Locate the cell with the specified text and output its (x, y) center coordinate. 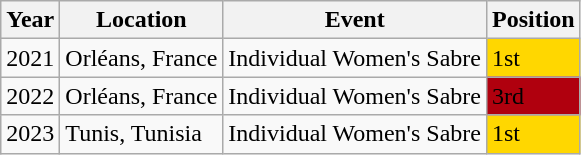
2022 (30, 96)
Event (355, 20)
Tunis, Tunisia (142, 134)
Position (533, 20)
2023 (30, 134)
Location (142, 20)
3rd (533, 96)
2021 (30, 58)
Year (30, 20)
